From the cell containing the given text, extract its center point as (x, y) coordinate. 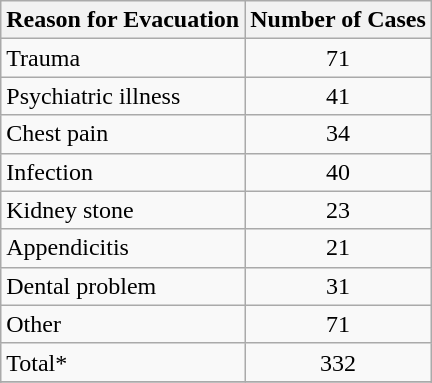
Appendicitis (123, 248)
34 (338, 134)
Dental problem (123, 286)
41 (338, 96)
Infection (123, 172)
Other (123, 324)
Trauma (123, 58)
23 (338, 210)
332 (338, 362)
Kidney stone (123, 210)
40 (338, 172)
Total* (123, 362)
Psychiatric illness (123, 96)
Number of Cases (338, 20)
31 (338, 286)
Chest pain (123, 134)
Reason for Evacuation (123, 20)
21 (338, 248)
